Return the [X, Y] coordinate for the center point of the cell that contains the specified text.  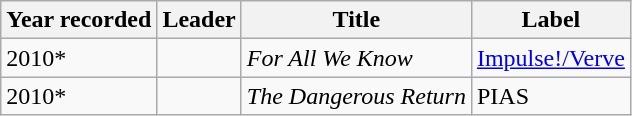
The Dangerous Return [356, 96]
Label [550, 20]
Title [356, 20]
PIAS [550, 96]
Impulse!/Verve [550, 58]
For All We Know [356, 58]
Year recorded [79, 20]
Leader [199, 20]
